Extract the (x, y) coordinate from the center of the cell holding the provided text.  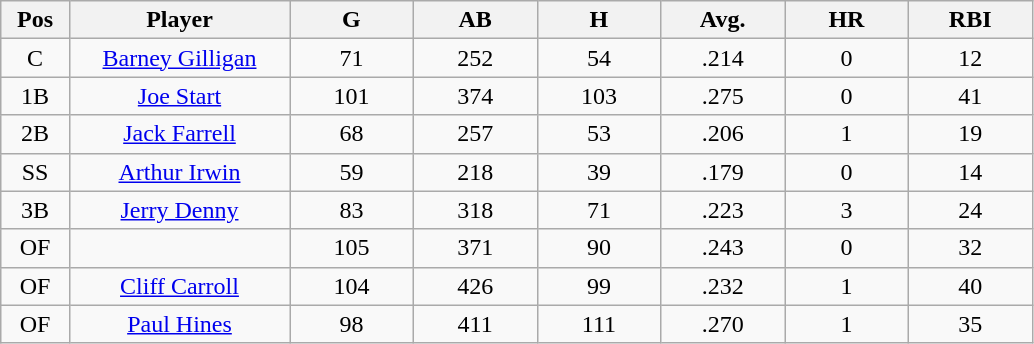
104 (352, 286)
411 (475, 324)
53 (599, 134)
24 (970, 210)
3B (36, 210)
14 (970, 172)
371 (475, 248)
257 (475, 134)
83 (352, 210)
Pos (36, 20)
.270 (723, 324)
Arthur Irwin (179, 172)
99 (599, 286)
.223 (723, 210)
.275 (723, 96)
374 (475, 96)
Joe Start (179, 96)
252 (475, 58)
Jerry Denny (179, 210)
59 (352, 172)
90 (599, 248)
H (599, 20)
Jack Farrell (179, 134)
32 (970, 248)
Barney Gilligan (179, 58)
2B (36, 134)
111 (599, 324)
103 (599, 96)
1B (36, 96)
19 (970, 134)
G (352, 20)
54 (599, 58)
AB (475, 20)
41 (970, 96)
RBI (970, 20)
Cliff Carroll (179, 286)
Paul Hines (179, 324)
12 (970, 58)
318 (475, 210)
68 (352, 134)
C (36, 58)
3 (846, 210)
98 (352, 324)
HR (846, 20)
.232 (723, 286)
.243 (723, 248)
101 (352, 96)
218 (475, 172)
.179 (723, 172)
40 (970, 286)
.206 (723, 134)
.214 (723, 58)
39 (599, 172)
426 (475, 286)
Avg. (723, 20)
105 (352, 248)
35 (970, 324)
Player (179, 20)
SS (36, 172)
